Pinpoint the cell where the given text exists, returning its [X, Y] midpoint coordinate. 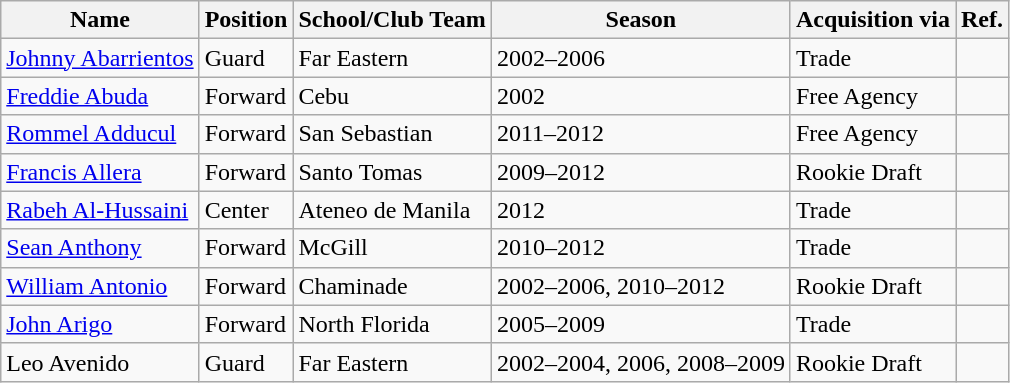
San Sebastian [392, 134]
Rabeh Al-Hussaini [100, 210]
2002–2006 [640, 58]
2002–2004, 2006, 2008–2009 [640, 362]
2011–2012 [640, 134]
Sean Anthony [100, 248]
Cebu [392, 96]
2002 [640, 96]
Ateneo de Manila [392, 210]
John Arigo [100, 324]
Freddie Abuda [100, 96]
Acquisition via [872, 20]
Johnny Abarrientos [100, 58]
Santo Tomas [392, 172]
School/Club Team [392, 20]
Leo Avenido [100, 362]
Season [640, 20]
2010–2012 [640, 248]
Name [100, 20]
McGill [392, 248]
Rommel Adducul [100, 134]
Center [246, 210]
Ref. [982, 20]
2009–2012 [640, 172]
2012 [640, 210]
Francis Allera [100, 172]
William Antonio [100, 286]
2002–2006, 2010–2012 [640, 286]
2005–2009 [640, 324]
Chaminade [392, 286]
Position [246, 20]
North Florida [392, 324]
